Determine the (X, Y) coordinate at the center of the cell enclosing the given text.  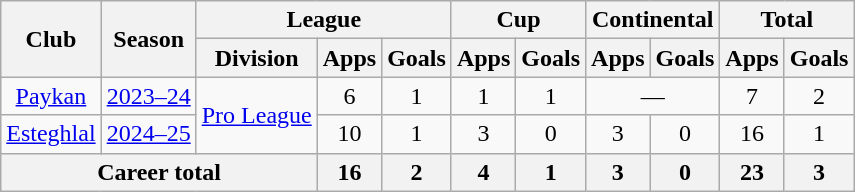
Season (148, 39)
Pro League (256, 115)
Division (256, 58)
League (324, 20)
2024–25 (148, 134)
Total (787, 20)
6 (349, 96)
Cup (518, 20)
Esteghlal (51, 134)
7 (752, 96)
2023–24 (148, 96)
4 (483, 172)
Career total (159, 172)
23 (752, 172)
— (653, 96)
10 (349, 134)
Paykan (51, 96)
Club (51, 39)
Continental (653, 20)
